Return the (x, y) coordinate for the center point of the cell that contains the specified text.  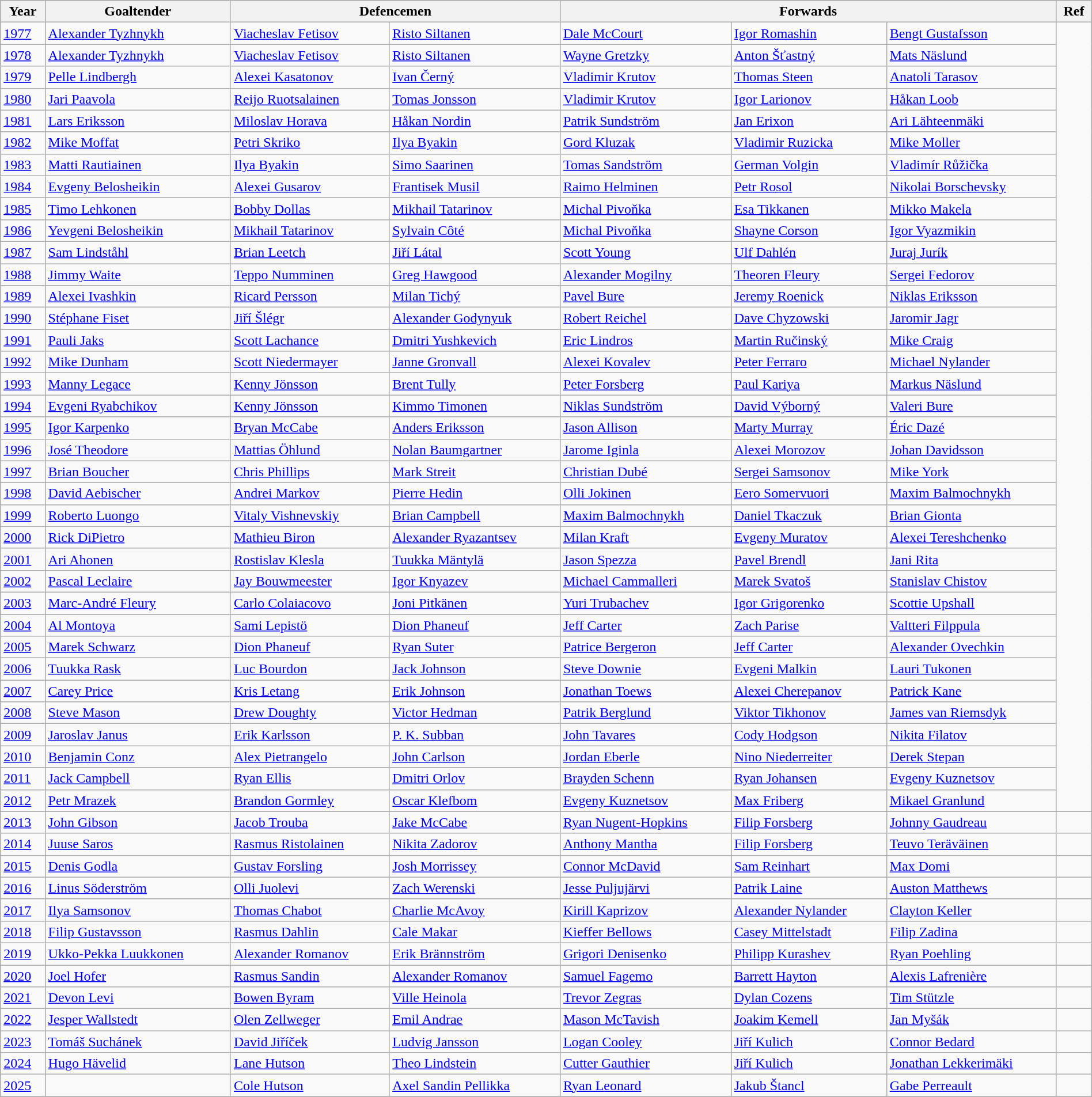
Logan Cooley (645, 1042)
Johan Davidsson (971, 450)
1979 (23, 77)
Sergei Fedorov (971, 275)
Ivan Černý (475, 77)
Yevgeni Belosheikin (138, 230)
Anders Eriksson (475, 428)
Michael Nylander (971, 362)
Ari Lähteenmäki (971, 121)
2001 (23, 559)
2022 (23, 1020)
Daniel Tkaczuk (809, 515)
2019 (23, 954)
German Volgin (809, 165)
Al Montoya (138, 625)
Mattias Öhlund (310, 450)
Charlie McAvoy (475, 910)
Rasmus Sandin (310, 976)
Auston Matthews (971, 888)
1995 (23, 428)
Alexei Tereshchenko (971, 537)
Olli Juolevi (310, 888)
Reijo Ruotsalainen (310, 99)
Thomas Chabot (310, 910)
Dave Chyzowski (809, 318)
Clayton Keller (971, 910)
Mike Moller (971, 143)
Patrice Bergeron (645, 647)
Shayne Corson (809, 230)
1985 (23, 208)
Martin Ručinský (809, 340)
Paul Kariya (809, 384)
Samuel Fagemo (645, 976)
Evgeni Malkin (809, 669)
Cole Hutson (310, 1085)
Ryan Suter (475, 647)
Jani Rita (971, 559)
Alexander Mogilny (645, 275)
Pascal Leclaire (138, 581)
Ricard Persson (310, 297)
Kieffer Bellows (645, 932)
Patrik Laine (809, 888)
Bryan McCabe (310, 428)
Mike Craig (971, 340)
Patrik Berglund (645, 713)
2004 (23, 625)
Ilya Samsonov (138, 910)
Grigori Denisenko (645, 954)
Connor McDavid (645, 866)
Dmitri Orlov (475, 779)
Jake McCabe (475, 822)
Ryan Ellis (310, 779)
Ville Heinola (475, 998)
Jesper Wallstedt (138, 1020)
1988 (23, 275)
Brayden Schenn (645, 779)
1991 (23, 340)
Igor Karpenko (138, 428)
Jason Spezza (645, 559)
Eero Somervuori (809, 494)
Jarome Iginla (645, 450)
Alexis Lafrenière (971, 976)
Emil Andrae (475, 1020)
Pelle Lindbergh (138, 77)
2009 (23, 735)
Jordan Eberle (645, 757)
2015 (23, 866)
Cutter Gauthier (645, 1064)
Mikael Granlund (971, 800)
Scott Young (645, 252)
Denis Godla (138, 866)
Evgeny Muratov (809, 537)
Timo Lehkonen (138, 208)
Jari Paavola (138, 99)
Hugo Hävelid (138, 1064)
Milan Kraft (645, 537)
Kirill Kaprizov (645, 910)
Igor Vyazmikin (971, 230)
1996 (23, 450)
2008 (23, 713)
Thomas Steen (809, 77)
Jiří Šlégr (310, 318)
2018 (23, 932)
Mathieu Biron (310, 537)
Miloslav Horava (310, 121)
Gord Kluzak (645, 143)
Rick DiPietro (138, 537)
Brian Boucher (138, 472)
Evgeni Ryabchikov (138, 406)
Nikolai Borschevsky (971, 187)
Janne Gronvall (475, 362)
Ludvig Jansson (475, 1042)
Mason McTavish (645, 1020)
Gabe Perreault (971, 1085)
Ryan Johansen (809, 779)
1978 (23, 55)
Peter Forsberg (645, 384)
Benjamin Conz (138, 757)
Brian Campbell (475, 515)
Valtteri Filppula (971, 625)
Oscar Klefbom (475, 800)
Barrett Hayton (809, 976)
Trevor Zegras (645, 998)
Sami Lepistö (310, 625)
P. K. Subban (475, 735)
Nikita Filatov (971, 735)
2000 (23, 537)
Casey Mittelstadt (809, 932)
Marc-André Fleury (138, 603)
Alex Pietrangelo (310, 757)
Filip Gustavsson (138, 932)
Vitaly Vishnevskiy (310, 515)
Ulf Dahlén (809, 252)
1989 (23, 297)
2021 (23, 998)
1983 (23, 165)
Simo Saarinen (475, 165)
David Výborný (809, 406)
Filip Zadina (971, 932)
2020 (23, 976)
Erik Johnson (475, 691)
1987 (23, 252)
Luc Bourdon (310, 669)
Cale Makar (475, 932)
Vladimir Ruzicka (809, 143)
2007 (23, 691)
Joakim Kemell (809, 1020)
Ref (1074, 12)
1982 (23, 143)
Jesse Puljujärvi (645, 888)
Bobby Dollas (310, 208)
Forwards (807, 12)
Teppo Numminen (310, 275)
2017 (23, 910)
Lars Eriksson (138, 121)
José Theodore (138, 450)
Alexei Kasatonov (310, 77)
Jay Bouwmeester (310, 581)
John Carlson (475, 757)
Carey Price (138, 691)
Pavel Bure (645, 297)
Mats Näslund (971, 55)
Lane Hutson (310, 1064)
1981 (23, 121)
Alexander Ovechkin (971, 647)
Teuvo Teräväinen (971, 844)
Jimmy Waite (138, 275)
Ari Ahonen (138, 559)
Pauli Jaks (138, 340)
Marek Svatoš (809, 581)
David Aebischer (138, 494)
Manny Legace (138, 384)
Pierre Hedin (475, 494)
Jaroslav Janus (138, 735)
Jason Allison (645, 428)
Alexei Cherepanov (809, 691)
Anatoli Tarasov (971, 77)
Philipp Kurashev (809, 954)
Connor Bedard (971, 1042)
Viktor Tikhonov (809, 713)
Milan Tichý (475, 297)
2016 (23, 888)
Marty Murray (809, 428)
Joni Pitkänen (475, 603)
1980 (23, 99)
Dale McCourt (645, 33)
Peter Ferraro (809, 362)
Steve Downie (645, 669)
Cody Hodgson (809, 735)
Esa Tikkanen (809, 208)
Alexei Ivashkin (138, 297)
1994 (23, 406)
Eric Lindros (645, 340)
Ryan Poehling (971, 954)
Steve Mason (138, 713)
Jonathan Toews (645, 691)
Rasmus Dahlin (310, 932)
Evgeny Belosheikin (138, 187)
James van Riemsdyk (971, 713)
1993 (23, 384)
Greg Hawgood (475, 275)
Ukko-Pekka Luukkonen (138, 954)
Matti Rautiainen (138, 165)
Devon Levi (138, 998)
Gustav Forsling (310, 866)
Kris Letang (310, 691)
Mike Moffat (138, 143)
Nikita Zadorov (475, 844)
Niklas Sundström (645, 406)
2024 (23, 1064)
Mike Dunham (138, 362)
Scott Niedermayer (310, 362)
Alexander Ryazantsev (475, 537)
Ryan Leonard (645, 1085)
Stéphane Fiset (138, 318)
Jonathan Lekkerimäki (971, 1064)
Zach Werenski (475, 888)
Alexei Morozov (809, 450)
Scott Lachance (310, 340)
Robert Reichel (645, 318)
Alexei Kovalev (645, 362)
Sam Lindståhl (138, 252)
Dmitri Yushkevich (475, 340)
Theoren Fleury (809, 275)
Olli Jokinen (645, 494)
Markus Näslund (971, 384)
2003 (23, 603)
Juraj Jurík (971, 252)
Brent Tully (475, 384)
Jack Johnson (475, 669)
Nolan Baumgartner (475, 450)
Petri Skriko (310, 143)
Håkan Nordin (475, 121)
Petr Mrazek (138, 800)
Juuse Saros (138, 844)
Tuukka Mäntylä (475, 559)
Erik Brännström (475, 954)
Derek Stepan (971, 757)
Sam Reinhart (809, 866)
Theo Lindstein (475, 1064)
Stanislav Chistov (971, 581)
Lauri Tukonen (971, 669)
Max Friberg (809, 800)
Brian Leetch (310, 252)
Erik Karlsson (310, 735)
Bengt Gustafsson (971, 33)
Niklas Eriksson (971, 297)
Wayne Gretzky (645, 55)
2014 (23, 844)
Joel Hofer (138, 976)
Frantisek Musil (475, 187)
Yuri Trubachev (645, 603)
1999 (23, 515)
1984 (23, 187)
Tomas Jonsson (475, 99)
2013 (23, 822)
Rasmus Ristolainen (310, 844)
1997 (23, 472)
Jaromir Jagr (971, 318)
Jan Myšák (971, 1020)
Bowen Byram (310, 998)
Drew Doughty (310, 713)
Christian Dubé (645, 472)
Chris Phillips (310, 472)
John Gibson (138, 822)
Håkan Loob (971, 99)
John Tavares (645, 735)
Valeri Bure (971, 406)
Marek Schwarz (138, 647)
Andrei Markov (310, 494)
Jan Erixon (809, 121)
Kimmo Timonen (475, 406)
2002 (23, 581)
1992 (23, 362)
Roberto Luongo (138, 515)
Johnny Gaudreau (971, 822)
1990 (23, 318)
Linus Söderström (138, 888)
Alexander Nylander (809, 910)
Goaltender (138, 12)
Raimo Helminen (645, 187)
Tuukka Rask (138, 669)
Igor Larionov (809, 99)
Brian Gionta (971, 515)
1986 (23, 230)
Carlo Colaiacovo (310, 603)
Jack Campbell (138, 779)
Defencemen (395, 12)
Jeremy Roenick (809, 297)
1977 (23, 33)
Pavel Brendl (809, 559)
2023 (23, 1042)
Nino Niederreiter (809, 757)
Max Domi (971, 866)
Michael Cammalleri (645, 581)
David Jiříček (310, 1042)
Mark Streit (475, 472)
1998 (23, 494)
Patrik Sundström (645, 121)
Brandon Gormley (310, 800)
Axel Sandin Pellikka (475, 1085)
Jakub Štancl (809, 1085)
Mikko Makela (971, 208)
Ryan Nugent-Hopkins (645, 822)
Alexei Gusarov (310, 187)
Year (23, 12)
2005 (23, 647)
Jiří Látal (475, 252)
Tim Stützle (971, 998)
Scottie Upshall (971, 603)
Petr Rosol (809, 187)
Sergei Samsonov (809, 472)
2011 (23, 779)
Anthony Mantha (645, 844)
Jacob Trouba (310, 822)
Josh Morrissey (475, 866)
Vladimír Růžička (971, 165)
Igor Knyazev (475, 581)
2025 (23, 1085)
Alexander Godynyuk (475, 318)
Patrick Kane (971, 691)
Zach Parise (809, 625)
Victor Hedman (475, 713)
Igor Romashin (809, 33)
Olen Zellweger (310, 1020)
Anton Šťastný (809, 55)
Mike York (971, 472)
Rostislav Klesla (310, 559)
Igor Grigorenko (809, 603)
Sylvain Côté (475, 230)
2006 (23, 669)
2012 (23, 800)
Tomáš Suchánek (138, 1042)
2010 (23, 757)
Tomas Sandström (645, 165)
Dylan Cozens (809, 998)
Éric Dazé (971, 428)
